Return the [X, Y] coordinate for the center point of the cell that contains the specified text.  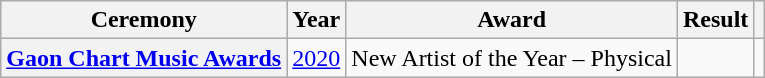
New Artist of the Year – Physical [512, 58]
Year [316, 20]
Result [715, 20]
2020 [316, 58]
Gaon Chart Music Awards [144, 58]
Ceremony [144, 20]
Award [512, 20]
